Detect which cell encompasses the target text, then output its (X, Y) center coordinate. 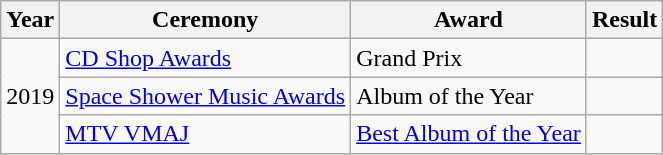
Album of the Year (469, 96)
CD Shop Awards (206, 58)
MTV VMAJ (206, 134)
Space Shower Music Awards (206, 96)
2019 (30, 96)
Year (30, 20)
Grand Prix (469, 58)
Result (624, 20)
Award (469, 20)
Best Album of the Year (469, 134)
Ceremony (206, 20)
